Find where the given text appears and provide that cell's center as [x, y] coordinate. 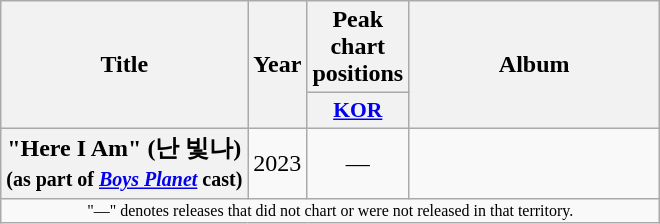
Album [534, 65]
Peak chart positions [358, 47]
Title [124, 65]
2023 [278, 163]
"Here I Am" (난 빛나)(as part of Boys Planet cast) [124, 163]
"—" denotes releases that did not chart or were not released in that territory. [330, 210]
— [358, 163]
KOR [358, 111]
Year [278, 65]
